Return the [X, Y] coordinate for the center point of the cell that contains the specified text.  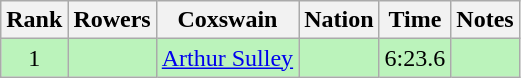
1 [34, 58]
Coxswain [227, 20]
Rowers [112, 20]
Notes [485, 20]
6:23.6 [415, 58]
Arthur Sulley [227, 58]
Nation [339, 20]
Time [415, 20]
Rank [34, 20]
